Scan for the cell matching the given text and deliver its [x, y] coordinate at center. 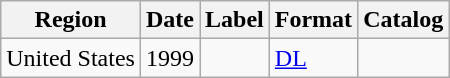
United States [71, 58]
Region [71, 20]
Label [235, 20]
1999 [170, 58]
Catalog [404, 20]
Format [313, 20]
DL [313, 58]
Date [170, 20]
